Scan for the cell matching the given text and deliver its (X, Y) coordinate at center. 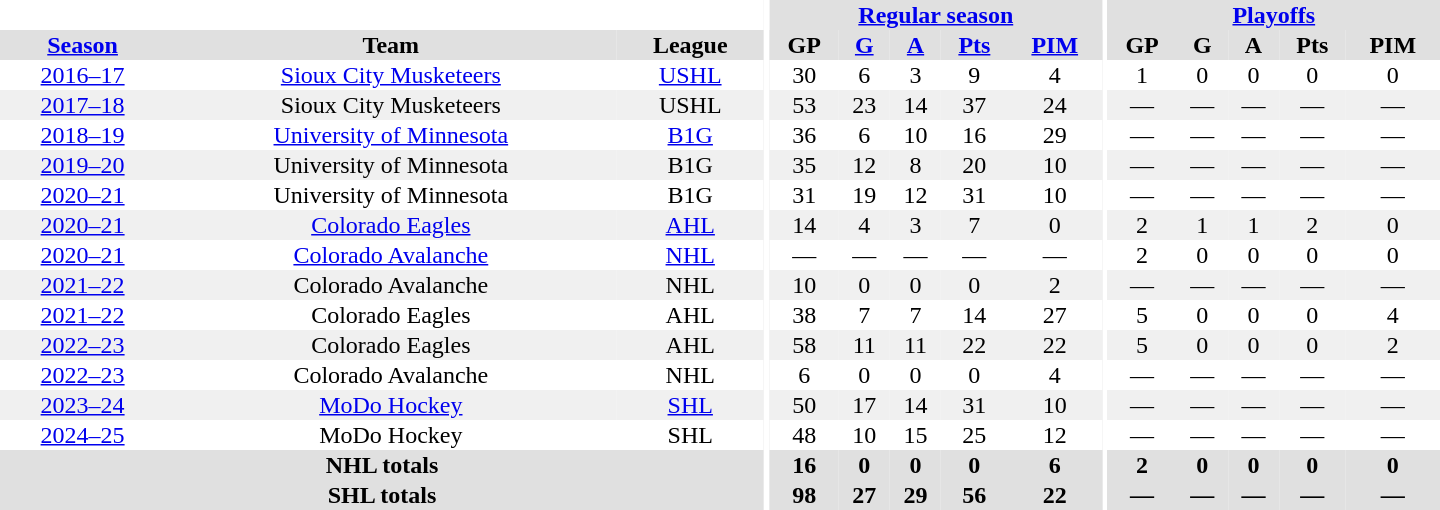
2018–19 (82, 135)
NHL totals (382, 465)
2024–25 (82, 435)
15 (916, 435)
2016–17 (82, 75)
9 (974, 75)
37 (974, 105)
25 (974, 435)
48 (804, 435)
Regular season (936, 15)
23 (864, 105)
19 (864, 195)
98 (804, 495)
Season (82, 45)
8 (916, 165)
24 (1055, 105)
36 (804, 135)
58 (804, 345)
56 (974, 495)
50 (804, 405)
2017–18 (82, 105)
20 (974, 165)
2023–24 (82, 405)
Playoffs (1274, 15)
35 (804, 165)
30 (804, 75)
53 (804, 105)
League (690, 45)
17 (864, 405)
38 (804, 315)
SHL totals (382, 495)
2019–20 (82, 165)
Team (390, 45)
